Return the [x, y] coordinate for the center point of the cell that contains the specified text.  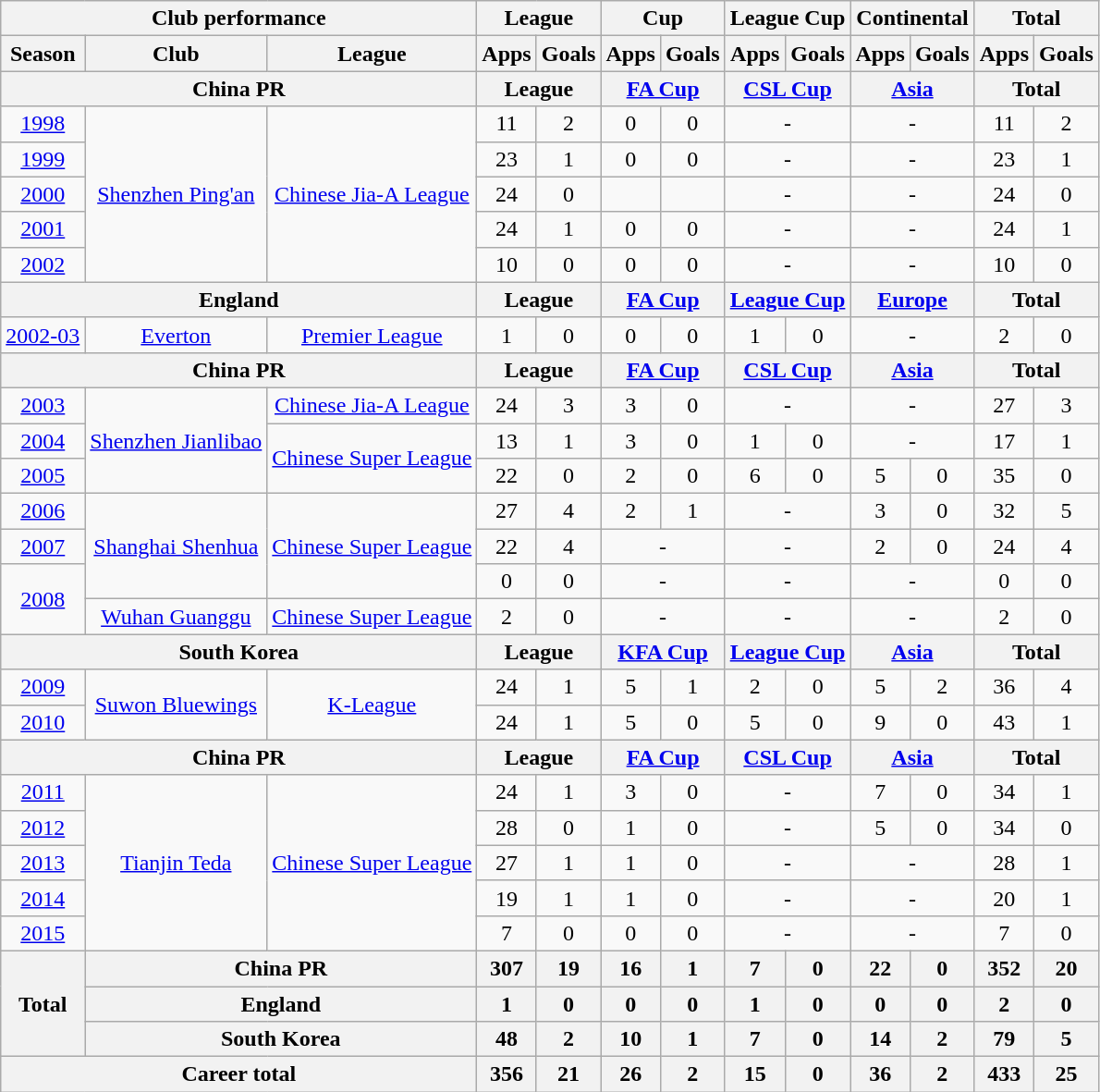
Shanghai Shenhua [176, 546]
Suwon Bluewings [176, 705]
K-League [372, 705]
26 [630, 1074]
Wuhan Guanggu [176, 617]
Shenzhen Ping'an [176, 194]
2001 [43, 229]
21 [568, 1074]
2014 [43, 898]
2008 [43, 599]
2012 [43, 828]
2011 [43, 792]
35 [1004, 476]
356 [507, 1074]
Premier League [372, 335]
32 [1004, 511]
433 [1004, 1074]
2000 [43, 194]
352 [1004, 968]
Tianjin Teda [176, 863]
2013 [43, 863]
Career total [238, 1074]
16 [630, 968]
1999 [43, 159]
2002 [43, 264]
307 [507, 968]
2004 [43, 441]
Europe [912, 300]
2007 [43, 546]
17 [1004, 441]
2009 [43, 687]
6 [754, 476]
2005 [43, 476]
2015 [43, 933]
Club [176, 54]
2010 [43, 722]
48 [507, 1039]
KFA Cup [663, 652]
Club performance [238, 18]
Shenzhen Jianlibao [176, 440]
Season [43, 54]
Cup [663, 18]
Everton [176, 335]
14 [880, 1039]
15 [754, 1074]
Continental [912, 18]
2006 [43, 511]
1998 [43, 124]
43 [1004, 722]
79 [1004, 1039]
2002-03 [43, 335]
2003 [43, 405]
13 [507, 441]
25 [1067, 1074]
9 [880, 722]
